Determine the [x, y] coordinate at the center of the cell enclosing the given text.  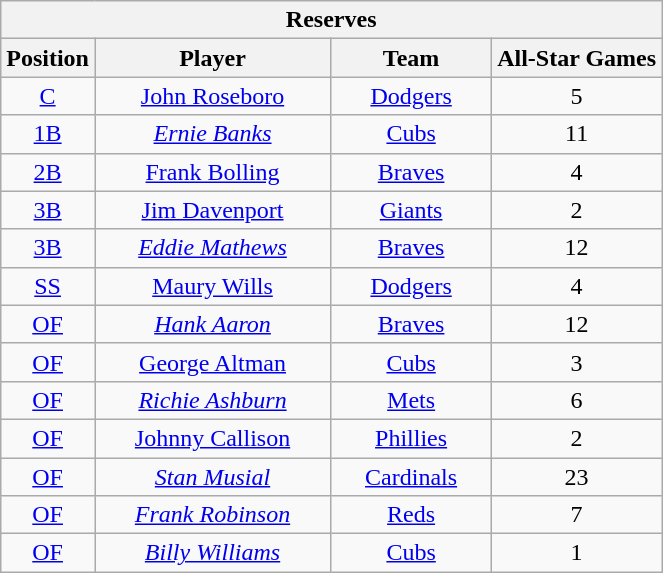
7 [577, 515]
2B [48, 172]
Stan Musial [212, 477]
Position [48, 58]
1B [48, 134]
11 [577, 134]
Team [412, 58]
3 [577, 362]
Reds [412, 515]
Cardinals [412, 477]
1 [577, 553]
Mets [412, 400]
Phillies [412, 438]
C [48, 96]
George Altman [212, 362]
SS [48, 286]
Richie Ashburn [212, 400]
5 [577, 96]
6 [577, 400]
Giants [412, 210]
Frank Robinson [212, 515]
Ernie Banks [212, 134]
Reserves [332, 20]
Frank Bolling [212, 172]
John Roseboro [212, 96]
All-Star Games [577, 58]
Jim Davenport [212, 210]
Billy Williams [212, 553]
Player [212, 58]
Eddie Mathews [212, 248]
Hank Aaron [212, 324]
23 [577, 477]
Johnny Callison [212, 438]
Maury Wills [212, 286]
